Find where the given text appears and provide that cell's center as (x, y) coordinate. 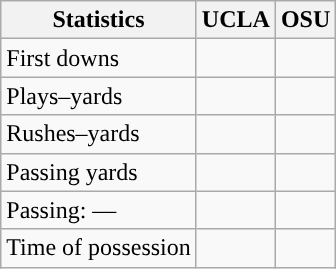
Plays–yards (99, 96)
Passing yards (99, 172)
Statistics (99, 20)
First downs (99, 58)
Passing: –– (99, 210)
OSU (305, 20)
Time of possession (99, 248)
Rushes–yards (99, 134)
UCLA (236, 20)
